Scan for the cell matching the given text and deliver its [x, y] coordinate at center. 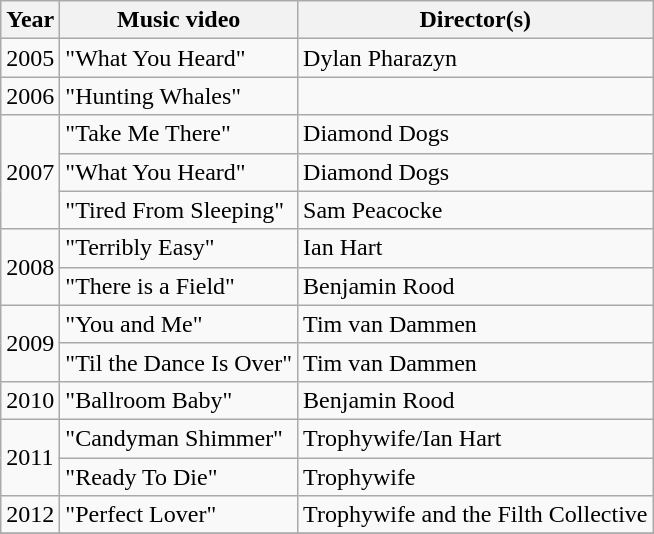
"Perfect Lover" [179, 515]
Trophywife [476, 477]
Director(s) [476, 20]
"Take Me There" [179, 134]
"Terribly Easy" [179, 248]
Dylan Pharazyn [476, 58]
"There is a Field" [179, 286]
"You and Me" [179, 324]
2008 [30, 267]
2007 [30, 172]
2005 [30, 58]
Ian Hart [476, 248]
2010 [30, 400]
Trophywife/Ian Hart [476, 438]
"Candyman Shimmer" [179, 438]
Trophywife and the Filth Collective [476, 515]
"Ballroom Baby" [179, 400]
2011 [30, 457]
"Til the Dance Is Over" [179, 362]
2006 [30, 96]
2009 [30, 343]
"Tired From Sleeping" [179, 210]
"Hunting Whales" [179, 96]
2012 [30, 515]
Sam Peacocke [476, 210]
Music video [179, 20]
Year [30, 20]
"Ready To Die" [179, 477]
